Determine the (x, y) coordinate at the center of the cell enclosing the given text.  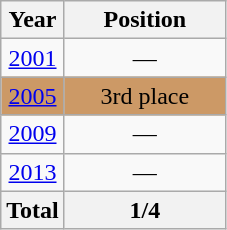
Position (144, 20)
3rd place (144, 96)
Total (33, 210)
1/4 (144, 210)
2001 (33, 58)
Year (33, 20)
2013 (33, 172)
2009 (33, 134)
2005 (33, 96)
